Output the (x, y) coordinate of the center of the cell containing the given text.  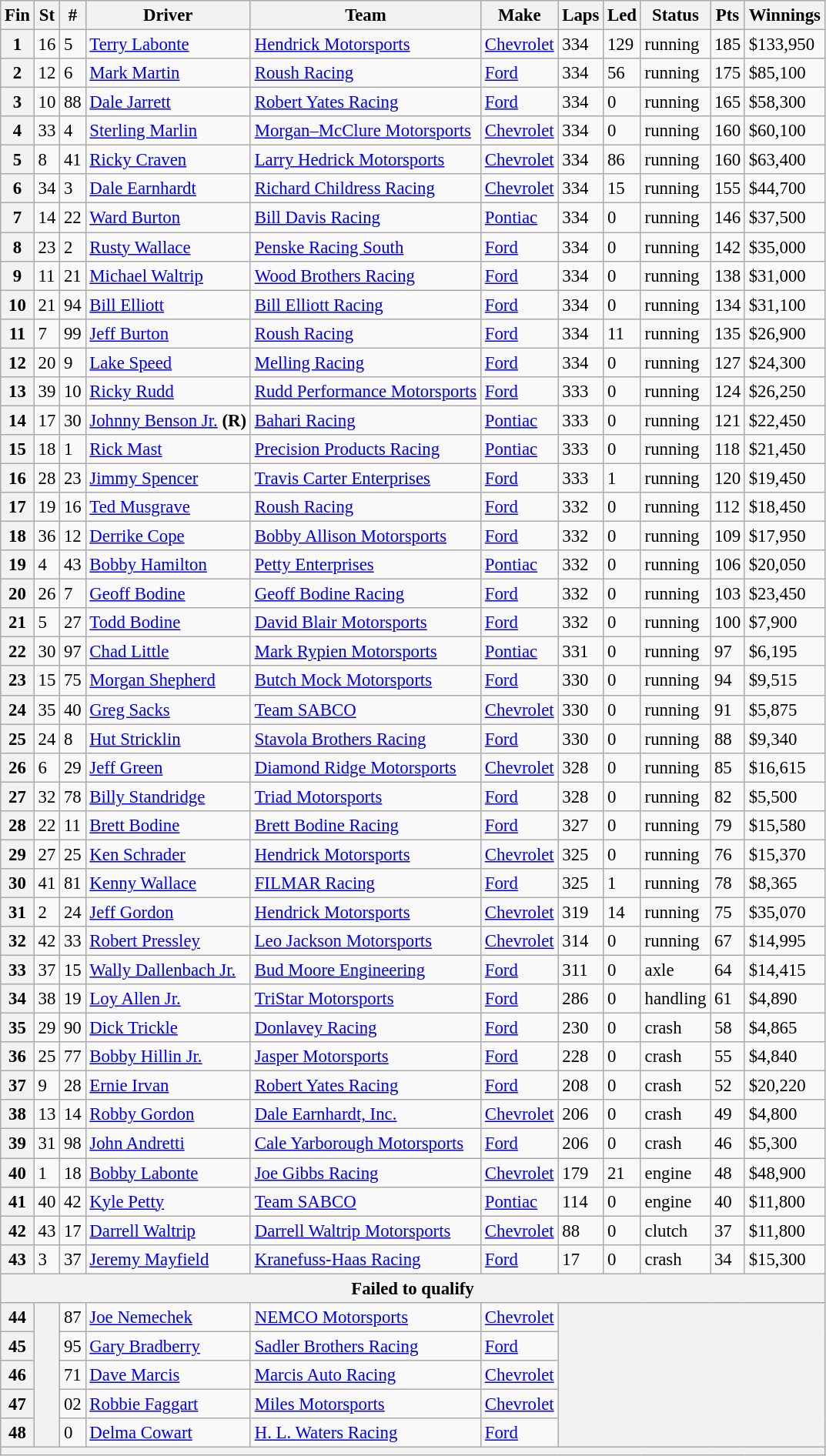
121 (728, 420)
Rudd Performance Motorsports (365, 392)
$63,400 (784, 160)
Sterling Marlin (168, 131)
112 (728, 507)
Petty Enterprises (365, 565)
Cale Yarborough Motorsports (365, 1144)
Darrell Waltrip (168, 1231)
Laps (580, 15)
Jeff Burton (168, 333)
Lake Speed (168, 362)
Derrike Cope (168, 536)
$15,580 (784, 826)
85 (728, 767)
52 (728, 1086)
67 (728, 941)
John Andretti (168, 1144)
Led (622, 15)
Wood Brothers Racing (365, 276)
NEMCO Motorsports (365, 1317)
Loy Allen Jr. (168, 999)
56 (622, 73)
Bahari Racing (365, 420)
clutch (675, 1231)
H. L. Waters Racing (365, 1433)
82 (728, 796)
$6,195 (784, 652)
109 (728, 536)
$14,415 (784, 970)
$24,300 (784, 362)
$26,250 (784, 392)
$5,300 (784, 1144)
Chad Little (168, 652)
Travis Carter Enterprises (365, 478)
$31,100 (784, 305)
127 (728, 362)
Bud Moore Engineering (365, 970)
106 (728, 565)
$4,800 (784, 1115)
Darrell Waltrip Motorsports (365, 1231)
# (72, 15)
64 (728, 970)
91 (728, 710)
$31,000 (784, 276)
Johnny Benson Jr. (R) (168, 420)
103 (728, 594)
Bill Davis Racing (365, 218)
Ward Burton (168, 218)
Donlavey Racing (365, 1028)
179 (580, 1173)
$4,890 (784, 999)
118 (728, 449)
Stavola Brothers Racing (365, 739)
$35,070 (784, 912)
47 (18, 1404)
Morgan–McClure Motorsports (365, 131)
Morgan Shepherd (168, 681)
Marcis Auto Racing (365, 1375)
Larry Hedrick Motorsports (365, 160)
55 (728, 1057)
Michael Waltrip (168, 276)
155 (728, 189)
Kranefuss-Haas Racing (365, 1259)
Dave Marcis (168, 1375)
98 (72, 1144)
Mark Martin (168, 73)
Dale Earnhardt, Inc. (365, 1115)
Brett Bodine (168, 826)
44 (18, 1317)
Robby Gordon (168, 1115)
86 (622, 160)
146 (728, 218)
58 (728, 1028)
$58,300 (784, 102)
Pts (728, 15)
$44,700 (784, 189)
Team (365, 15)
$7,900 (784, 623)
319 (580, 912)
$22,450 (784, 420)
77 (72, 1057)
129 (622, 45)
Leo Jackson Motorsports (365, 941)
Gary Bradberry (168, 1346)
Melling Racing (365, 362)
Penske Racing South (365, 247)
71 (72, 1375)
Joe Nemechek (168, 1317)
Todd Bodine (168, 623)
$9,515 (784, 681)
Joe Gibbs Racing (365, 1173)
228 (580, 1057)
311 (580, 970)
Jeff Green (168, 767)
135 (728, 333)
Jeff Gordon (168, 912)
$133,950 (784, 45)
$18,450 (784, 507)
99 (72, 333)
138 (728, 276)
$20,050 (784, 565)
$23,450 (784, 594)
61 (728, 999)
Jeremy Mayfield (168, 1259)
Rick Mast (168, 449)
Wally Dallenbach Jr. (168, 970)
Ricky Craven (168, 160)
St (46, 15)
TriStar Motorsports (365, 999)
Bill Elliott Racing (365, 305)
Sadler Brothers Racing (365, 1346)
$26,900 (784, 333)
$19,450 (784, 478)
142 (728, 247)
Jimmy Spencer (168, 478)
Ken Schrader (168, 854)
Driver (168, 15)
327 (580, 826)
Geoff Bodine (168, 594)
208 (580, 1086)
331 (580, 652)
$16,615 (784, 767)
Mark Rypien Motorsports (365, 652)
Bobby Allison Motorsports (365, 536)
Ernie Irvan (168, 1086)
100 (728, 623)
Brett Bodine Racing (365, 826)
Robbie Faggart (168, 1404)
Delma Cowart (168, 1433)
81 (72, 883)
45 (18, 1346)
Precision Products Racing (365, 449)
$9,340 (784, 739)
$60,100 (784, 131)
76 (728, 854)
Status (675, 15)
Richard Childress Racing (365, 189)
FILMAR Racing (365, 883)
Bill Elliott (168, 305)
$35,000 (784, 247)
90 (72, 1028)
286 (580, 999)
Butch Mock Motorsports (365, 681)
Terry Labonte (168, 45)
$15,300 (784, 1259)
Rusty Wallace (168, 247)
175 (728, 73)
49 (728, 1115)
Robert Pressley (168, 941)
Dale Earnhardt (168, 189)
Failed to qualify (413, 1288)
$85,100 (784, 73)
230 (580, 1028)
314 (580, 941)
Winnings (784, 15)
$4,840 (784, 1057)
Billy Standridge (168, 796)
handling (675, 999)
Fin (18, 15)
$14,995 (784, 941)
Greg Sacks (168, 710)
Make (520, 15)
axle (675, 970)
87 (72, 1317)
79 (728, 826)
134 (728, 305)
Dale Jarrett (168, 102)
Diamond Ridge Motorsports (365, 767)
$48,900 (784, 1173)
Triad Motorsports (365, 796)
02 (72, 1404)
$37,500 (784, 218)
$5,500 (784, 796)
Kyle Petty (168, 1201)
$20,220 (784, 1086)
$4,865 (784, 1028)
Jasper Motorsports (365, 1057)
Ricky Rudd (168, 392)
120 (728, 478)
Kenny Wallace (168, 883)
Ted Musgrave (168, 507)
$5,875 (784, 710)
Miles Motorsports (365, 1404)
Bobby Labonte (168, 1173)
$21,450 (784, 449)
$8,365 (784, 883)
95 (72, 1346)
Bobby Hillin Jr. (168, 1057)
Dick Trickle (168, 1028)
$17,950 (784, 536)
Geoff Bodine Racing (365, 594)
114 (580, 1201)
185 (728, 45)
$15,370 (784, 854)
Bobby Hamilton (168, 565)
124 (728, 392)
David Blair Motorsports (365, 623)
165 (728, 102)
Hut Stricklin (168, 739)
